Provide the (X, Y) coordinate of the cell's center where the given text is located.  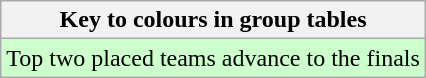
Key to colours in group tables (214, 20)
Top two placed teams advance to the finals (214, 58)
